Identify which cell holds the provided text, then report its [x, y] central coordinate. 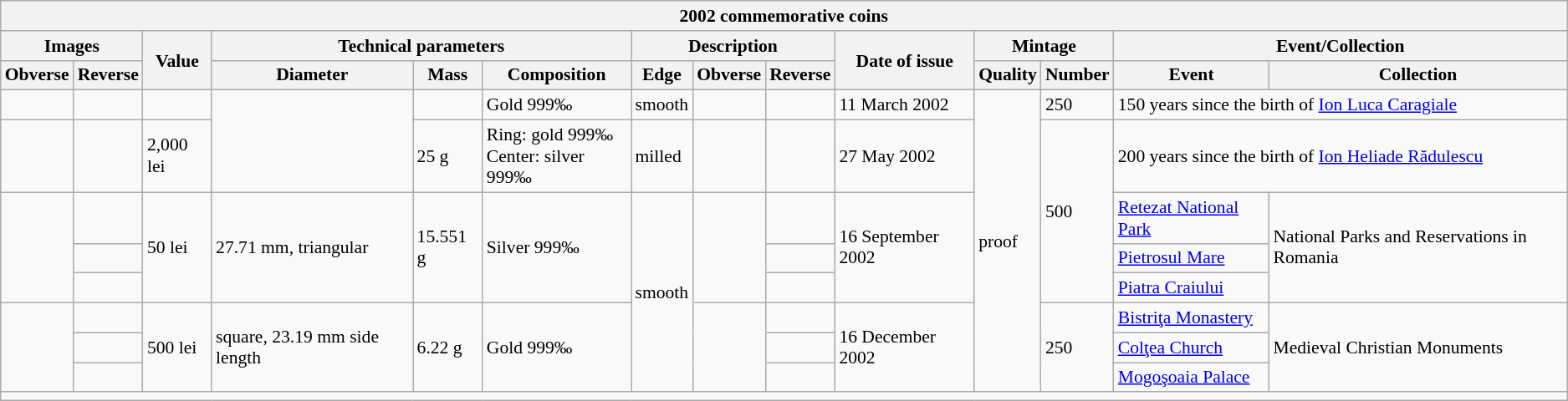
Event [1192, 75]
Value [177, 60]
25 g [448, 157]
Bistriţa Monastery [1192, 318]
500 [1077, 212]
milled [661, 157]
Mogoşoaia Palace [1192, 378]
Mintage [1044, 46]
27 May 2002 [905, 157]
150 years since the birth of Ion Luca Caragiale [1341, 105]
Quality [1008, 75]
2,000 lei [177, 157]
15.551 g [448, 247]
6.22 g [448, 348]
square, 23.19 mm side length [312, 348]
Number [1077, 75]
Diameter [312, 75]
Event/Collection [1341, 46]
27.71 mm, triangular [312, 247]
Edge [661, 75]
Pietrosul Mare [1192, 258]
Mass [448, 75]
Piatra Craiului [1192, 288]
Colţea Church [1192, 348]
Description [733, 46]
11 March 2002 [905, 105]
Collection [1417, 75]
200 years since the birth of Ion Heliade Rădulescu [1341, 157]
Medieval Christian Monuments [1417, 348]
Date of issue [905, 60]
National Parks and Reservations in Romania [1417, 247]
Composition [557, 75]
proof [1008, 241]
500 lei [177, 348]
Silver 999‰ [557, 247]
50 lei [177, 247]
Images [72, 46]
2002 commemorative coins [784, 16]
Retezat National Park [1192, 217]
Ring: gold 999‰Center: silver 999‰ [557, 157]
16 December 2002 [905, 348]
Technical parameters [421, 46]
16 September 2002 [905, 247]
